Scan for the cell matching the given text and deliver its [X, Y] coordinate at center. 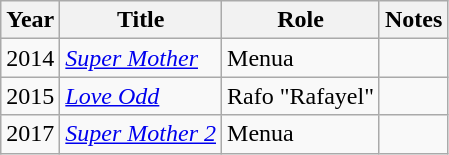
2015 [30, 96]
Notes [413, 20]
2014 [30, 58]
Year [30, 20]
Super Mother [141, 58]
Role [301, 20]
Title [141, 20]
Super Mother 2 [141, 134]
Rafo "Rafayel" [301, 96]
2017 [30, 134]
Love Odd [141, 96]
